From the cell containing the given text, extract its center point as [X, Y] coordinate. 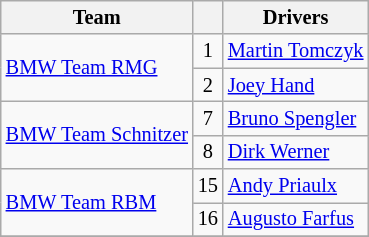
Andy Priaulx [296, 186]
Drivers [296, 17]
Martin Tomczyk [296, 51]
2 [208, 85]
7 [208, 118]
BMW Team Schnitzer [97, 134]
1 [208, 51]
Bruno Spengler [296, 118]
16 [208, 219]
Dirk Werner [296, 152]
BMW Team RBM [97, 202]
BMW Team RMG [97, 68]
Augusto Farfus [296, 219]
8 [208, 152]
Team [97, 17]
15 [208, 186]
Joey Hand [296, 85]
